From the cell containing the given text, extract its center point as (X, Y) coordinate. 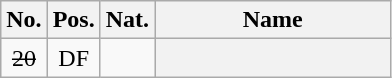
Nat. (127, 20)
20 (24, 58)
DF (74, 58)
Name (273, 20)
No. (24, 20)
Pos. (74, 20)
